From the cell containing the given text, extract its center point as [x, y] coordinate. 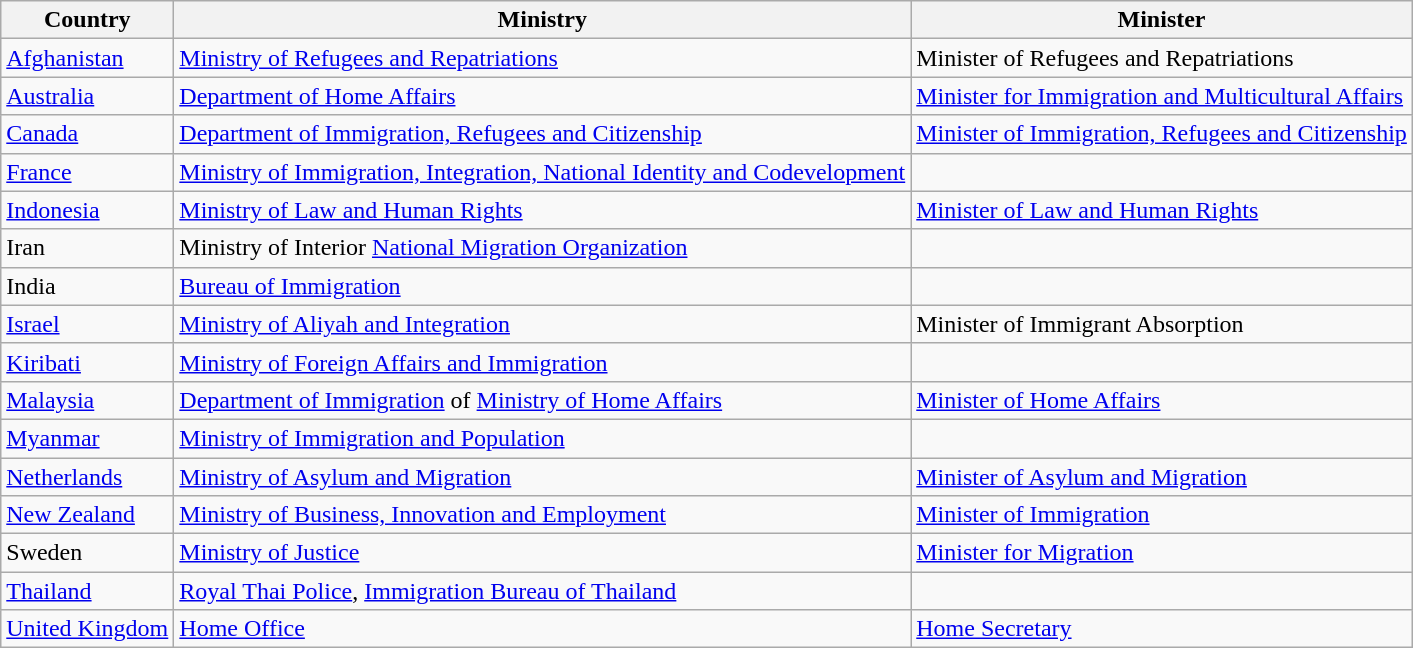
Israel [88, 324]
Canada [88, 134]
France [88, 172]
Indonesia [88, 210]
Home Office [542, 629]
Myanmar [88, 438]
Department of Immigration, Refugees and Citizenship [542, 134]
Ministry of Asylum and Migration [542, 477]
Ministry of Immigration, Integration, National Identity and Codevelopment [542, 172]
Minister of Immigrant Absorption [1162, 324]
Minister of Immigration [1162, 515]
Ministry of Aliyah and Integration [542, 324]
Kiribati [88, 362]
Minister of Law and Human Rights [1162, 210]
Ministry of Foreign Affairs and Immigration [542, 362]
Thailand [88, 591]
Ministry of Refugees and Repatriations [542, 58]
Minister [1162, 20]
Iran [88, 248]
Minister for Immigration and Multicultural Affairs [1162, 96]
Home Secretary [1162, 629]
Minister of Asylum and Migration [1162, 477]
Ministry of Immigration and Population [542, 438]
Netherlands [88, 477]
Minister of Refugees and Repatriations [1162, 58]
Ministry of Justice [542, 553]
Department of Immigration of Ministry of Home Affairs [542, 400]
Minister of Home Affairs [1162, 400]
India [88, 286]
Minister for Migration [1162, 553]
New Zealand [88, 515]
Ministry of Law and Human Rights [542, 210]
Country [88, 20]
Malaysia [88, 400]
Ministry of Interior National Migration Organization [542, 248]
Ministry [542, 20]
Afghanistan [88, 58]
Department of Home Affairs [542, 96]
Ministry of Business, Innovation and Employment [542, 515]
United Kingdom [88, 629]
Minister of Immigration, Refugees and Citizenship [1162, 134]
Bureau of Immigration [542, 286]
Australia [88, 96]
Royal Thai Police, Immigration Bureau of Thailand [542, 591]
Sweden [88, 553]
